Determine the [X, Y] coordinate at the center of the cell enclosing the given text.  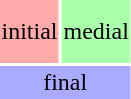
final [65, 82]
medial [96, 32]
initial [30, 32]
